Detect which cell encompasses the target text, then output its (x, y) center coordinate. 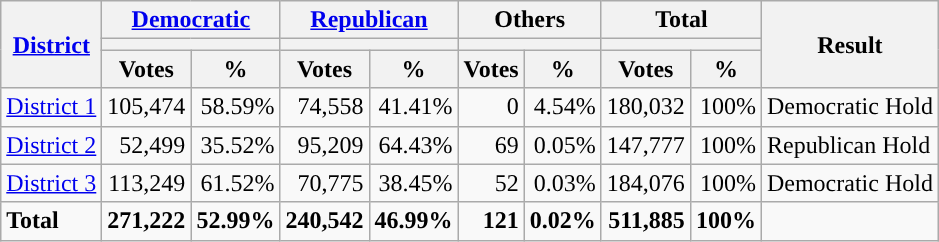
Republican (369, 20)
District 2 (52, 145)
61.52% (236, 183)
240,542 (324, 221)
Republican Hold (850, 145)
105,474 (146, 107)
Result (850, 44)
113,249 (146, 183)
Others (530, 20)
0.05% (562, 145)
38.45% (414, 183)
52 (491, 183)
271,222 (146, 221)
147,777 (646, 145)
58.59% (236, 107)
511,885 (646, 221)
74,558 (324, 107)
52,499 (146, 145)
0 (491, 107)
70,775 (324, 183)
46.99% (414, 221)
District 1 (52, 107)
0.02% (562, 221)
District 3 (52, 183)
184,076 (646, 183)
64.43% (414, 145)
4.54% (562, 107)
0.03% (562, 183)
41.41% (414, 107)
95,209 (324, 145)
Democratic (191, 20)
69 (491, 145)
121 (491, 221)
180,032 (646, 107)
52.99% (236, 221)
35.52% (236, 145)
District (52, 44)
